Locate the cell with the specified text and output its (X, Y) center coordinate. 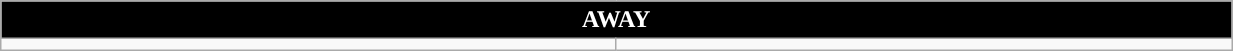
AWAY (616, 20)
